Locate the cell with the specified text and output its [x, y] center coordinate. 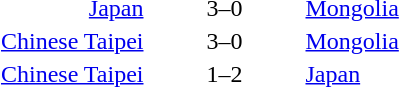
3–0 [224, 41]
